Scan for the cell matching the given text and deliver its [X, Y] coordinate at center. 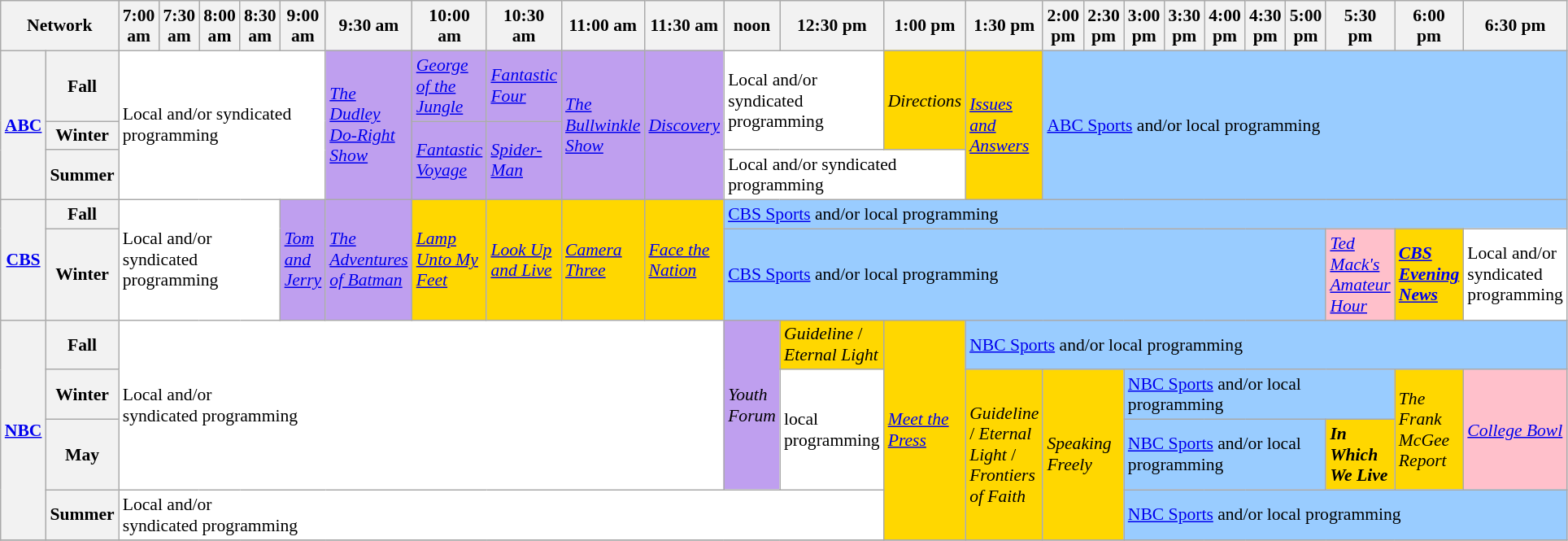
Directions [925, 100]
CBS [24, 260]
10:00 am [450, 26]
Camera Three [603, 260]
6:00 pm [1429, 26]
Look Up and Live [524, 260]
NBC [24, 430]
1:30 pm [1004, 26]
4:00 pm [1225, 26]
Ted Mack's Amateur Hour [1360, 274]
Guideline / Eternal Light [832, 345]
8:30 am [260, 26]
10:30 am [524, 26]
Meet the Press [925, 430]
College Bowl [1515, 430]
8:00 am [220, 26]
Face the Nation [684, 260]
6:30 pm [1515, 26]
3:30 pm [1184, 26]
3:00 pm [1144, 26]
The Adventures of Batman [368, 260]
Guideline / Eternal Light / Frontiers of Faith [1004, 456]
Network [60, 26]
Discovery [684, 125]
CBS Evening News [1429, 274]
2:00 pm [1063, 26]
11:00 am [603, 26]
Youth Forum [751, 405]
2:30 pm [1104, 26]
George of the Jungle [450, 86]
11:30 am [684, 26]
ABC Sports and/or local programming [1304, 125]
4:30 pm [1265, 26]
1:00 pm [925, 26]
12:30 pm [832, 26]
ABC [24, 125]
noon [751, 26]
Fantastic Four [524, 86]
Speaking Freely [1083, 456]
5:30 pm [1360, 26]
The Bullwinkle Show [603, 125]
Issues and Answers [1004, 125]
9:30 am [368, 26]
local programming [832, 430]
9:00 am [303, 26]
May [81, 456]
Fantastic Voyage [450, 161]
7:00 am [139, 26]
7:30 am [179, 26]
In Which We Live [1360, 456]
The Dudley Do-Right Show [368, 125]
Spider-Man [524, 161]
Tom and Jerry [303, 260]
5:00 pm [1306, 26]
Lamp Unto My Feet [450, 260]
The Frank McGee Report [1429, 430]
